Output the (x, y) coordinate of the center of the cell containing the given text.  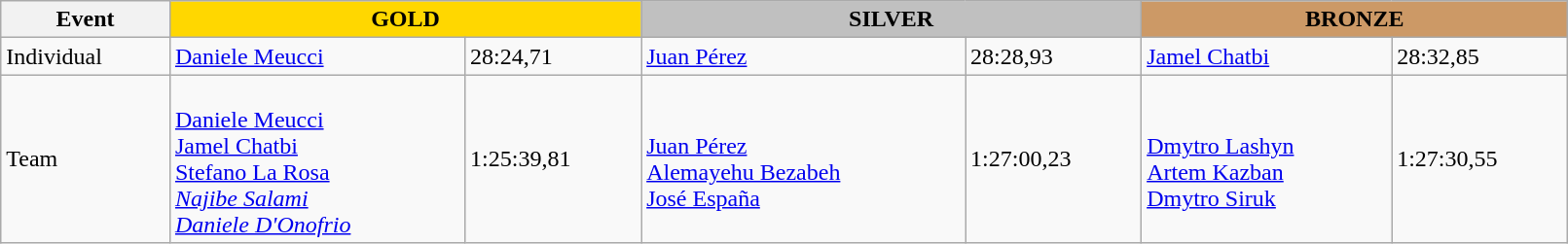
Event (86, 19)
Juan Pérez (804, 56)
Team (86, 159)
Jamel Chatbi (1267, 56)
1:27:00,23 (1053, 159)
BRONZE (1355, 19)
Daniele MeucciJamel ChatbiStefano La RosaNajibe SalamiDaniele D'Onofrio (317, 159)
1:27:30,55 (1479, 159)
1:25:39,81 (553, 159)
SILVER (892, 19)
Dmytro LashynArtem KazbanDmytro Siruk (1267, 159)
GOLD (405, 19)
28:32,85 (1479, 56)
Individual (86, 56)
28:28,93 (1053, 56)
Daniele Meucci (317, 56)
28:24,71 (553, 56)
Juan PérezAlemayehu BezabehJosé España (804, 159)
